Pinpoint the cell where the given text exists, returning its [x, y] midpoint coordinate. 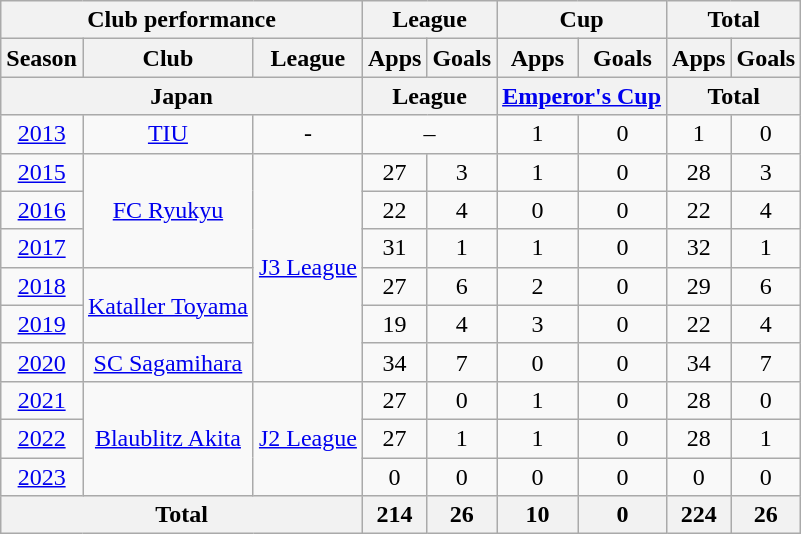
224 [699, 515]
214 [394, 515]
2019 [42, 324]
– [429, 134]
2017 [42, 248]
Season [42, 58]
10 [538, 515]
Club [168, 58]
2015 [42, 172]
Club performance [182, 20]
Cup [582, 20]
2020 [42, 362]
SC Sagamihara [168, 362]
2022 [42, 438]
2023 [42, 477]
2021 [42, 400]
Blaublitz Akita [168, 438]
2013 [42, 134]
Kataller Toyama [168, 305]
- [308, 134]
J2 League [308, 438]
2016 [42, 210]
TIU [168, 134]
FC Ryukyu [168, 210]
Japan [182, 96]
J3 League [308, 267]
19 [394, 324]
2 [538, 286]
Emperor's Cup [582, 96]
2018 [42, 286]
29 [699, 286]
32 [699, 248]
31 [394, 248]
